Search for the cell housing the specified text and yield its (x, y) center coordinate. 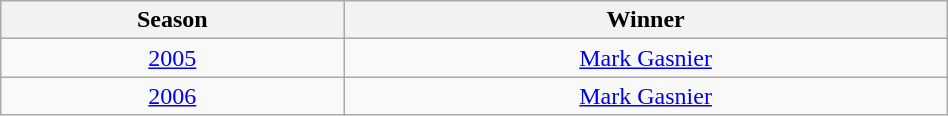
2006 (172, 96)
2005 (172, 58)
Season (172, 20)
Winner (646, 20)
